Search for the cell housing the specified text and yield its [X, Y] center coordinate. 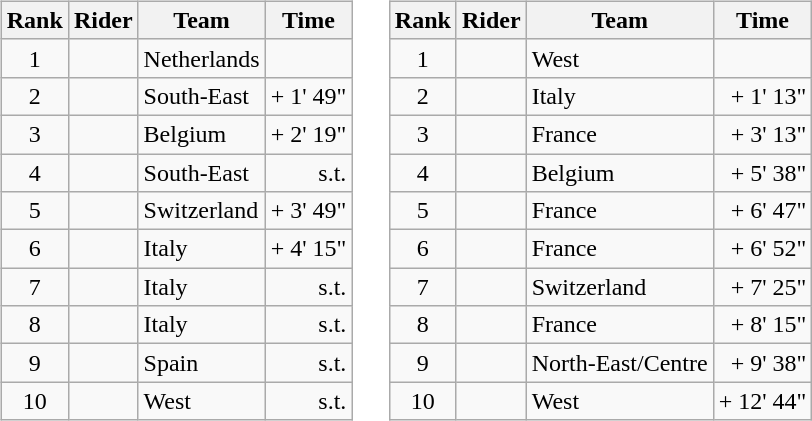
+ 3' 49" [308, 211]
+ 8' 15" [762, 325]
Spain [202, 363]
+ 6' 52" [762, 249]
+ 2' 19" [308, 134]
+ 6' 47" [762, 211]
+ 1' 13" [762, 96]
+ 1' 49" [308, 96]
+ 4' 15" [308, 249]
+ 9' 38" [762, 363]
North-East/Centre [620, 363]
+ 12' 44" [762, 401]
+ 7' 25" [762, 287]
Netherlands [202, 58]
+ 5' 38" [762, 173]
+ 3' 13" [762, 134]
